Identify which cell holds the provided text, then report its (x, y) central coordinate. 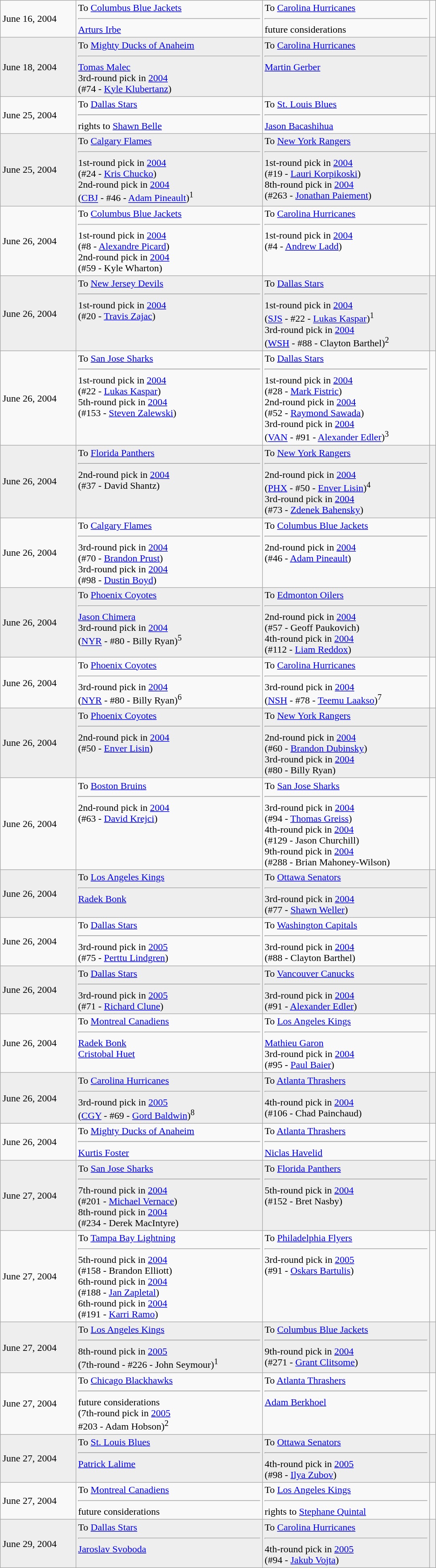
To Phoenix Coyotes3rd-round pick in 2004(NYR - #80 - Billy Ryan)6 (169, 683)
June 29, 2004 (38, 1543)
To Dallas Stars1st-round pick in 2004(SJS - #22 - Lukas Kaspar)13rd-round pick in 2004(WSH - #88 - Clayton Barthel)2 (346, 314)
To New York Rangers2nd-round pick in 2004(#60 - Brandon Dubinsky)3rd-round pick in 2004(#80 - Billy Ryan) (346, 743)
To Carolina Hurricanes4th-round pick in 2005(#94 - Jakub Vojta) (346, 1543)
To New York Rangers1st-round pick in 2004(#19 - Lauri Korpikoski)8th-round pick in 2004(#263 - Jonathan Paiement) (346, 170)
June 18, 2004 (38, 67)
June 16, 2004 (38, 19)
To New York Rangers2nd-round pick in 2004(PHX - #50 - Enver Lisin)43rd-round pick in 2004(#73 - Zdenek Bahensky) (346, 481)
To Florida Panthers2nd-round pick in 2004(#37 - David Shantz) (169, 481)
To Calgary Flames1st-round pick in 2004(#24 - Kris Chucko)2nd-round pick in 2004(CBJ - #46 - Adam Pineault)1 (169, 170)
To Carolina Hurricanes3rd-round pick in 2004(NSH - #78 - Teemu Laakso)7 (346, 683)
To Los Angeles KingsRadek Bonk (169, 894)
To Florida Panthers5th-round pick in 2004(#152 - Bret Nasby) (346, 1195)
To Los Angeles Kingsrights to Stephane Quintal (346, 1501)
To Mighty Ducks of AnaheimKurtis Foster (169, 1142)
To Atlanta ThrashersNiclas Havelid (346, 1142)
To Carolina Hurricanes3rd-round pick in 2005(CGY - #69 - Gord Baldwin)8 (169, 1098)
To Chicago Blackhawksfuture considerations(7th-round pick in 2005#203 - Adam Hobson)2 (169, 1404)
To Los Angeles KingsMathieu Garon3rd-round pick in 2004(#95 - Paul Baier) (346, 1043)
To Montreal Canadiensfuture considerations (169, 1501)
To Ottawa Senators4th-round pick in 2005(#98 - Ilya Zubov) (346, 1459)
To Philadelphia Flyers3rd-round pick in 2005(#91 - Oskars Bartulis) (346, 1276)
To Carolina Hurricanes1st-round pick in 2004(#4 - Andrew Ladd) (346, 241)
To San Jose Sharks1st-round pick in 2004(#22 - Lukas Kaspar)5th-round pick in 2004(#153 - Steven Zalewski) (169, 398)
To St. Louis BluesPatrick Lalime (169, 1459)
To Edmonton Oilers2nd-round pick in 2004(#57 - Geoff Paukovich)4th-round pick in 2004(#112 - Liam Reddox) (346, 622)
To Columbus Blue JacketsArturs Irbe (169, 19)
To Dallas StarsJaroslav Svoboda (169, 1543)
To St. Louis Blues Jason Bacashihua (346, 115)
To Columbus Blue Jackets1st-round pick in 2004(#8 - Alexandre Picard)2nd-round pick in 2004(#59 - Kyle Wharton) (169, 241)
To Phoenix CoyotesJason Chimera3rd-round pick in 2004(NYR - #80 - Billy Ryan)5 (169, 622)
To Montreal CanadiensRadek BonkCristobal Huet (169, 1043)
To Carolina Hurricanesfuture considerations (346, 19)
To Boston Bruins2nd-round pick in 2004(#63 - David Krejci) (169, 823)
To Phoenix Coyotes2nd-round pick in 2004(#50 - Enver Lisin) (169, 743)
To Atlanta ThrashersAdam Berkhoel (346, 1404)
To Carolina HurricanesMartin Gerber (346, 67)
To New Jersey Devils1st-round pick in 2004(#20 - Travis Zajac) (169, 314)
To Dallas Stars3rd-round pick in 2005(#75 - Perttu Lindgren) (169, 942)
To Vancouver Canucks3rd-round pick in 2004(#91 - Alexander Edler) (346, 990)
To Mighty Ducks of AnaheimTomas Malec3rd-round pick in 2004(#74 - Kyle Klubertanz) (169, 67)
To Dallas Stars3rd-round pick in 2005(#71 - Richard Clune) (169, 990)
To San Jose Sharks7th-round pick in 2004(#201 - Michael Vernace)8th-round pick in 2004(#234 - Derek MacIntyre) (169, 1195)
To Los Angeles Kings8th-round pick in 2005(7th-round - #226 - John Seymour)1 (169, 1348)
To Atlanta Thrashers4th-round pick in 2004(#106 - Chad Painchaud) (346, 1098)
To Calgary Flames3rd-round pick in 2004(#70 - Brandon Prust)3rd-round pick in 2004(#98 - Dustin Boyd) (169, 553)
To Columbus Blue Jackets9th-round pick in 2004(#271 - Grant Clitsome) (346, 1348)
To Columbus Blue Jackets2nd-round pick in 2004(#46 - Adam Pineault) (346, 553)
To Dallas Starsrights to Shawn Belle (169, 115)
To Ottawa Senators3rd-round pick in 2004(#77 - Shawn Weller) (346, 894)
To Washington Capitals3rd-round pick in 2004(#88 - Clayton Barthel) (346, 942)
